Output the [x, y] coordinate of the center of the cell containing the given text.  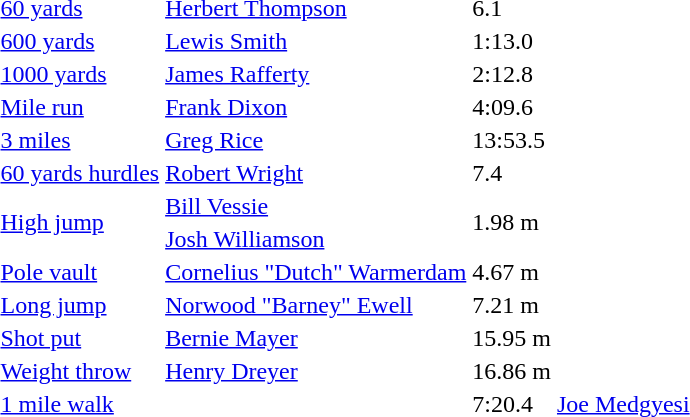
7.21 m [512, 305]
1.98 m [512, 222]
Norwood "Barney" Ewell [316, 305]
Lewis Smith [316, 41]
Greg Rice [316, 140]
Frank Dixon [316, 107]
Bill Vessie [316, 206]
Josh Williamson [316, 239]
Bernie Mayer [316, 338]
2:12.8 [512, 74]
4.67 m [512, 272]
13:53.5 [512, 140]
16.86 m [512, 371]
Robert Wright [316, 173]
James Rafferty [316, 74]
15.95 m [512, 338]
7.4 [512, 173]
4:09.6 [512, 107]
Henry Dreyer [316, 371]
1:13.0 [512, 41]
Cornelius "Dutch" Warmerdam [316, 272]
